Return the [X, Y] coordinate for the center point of the cell that contains the specified text.  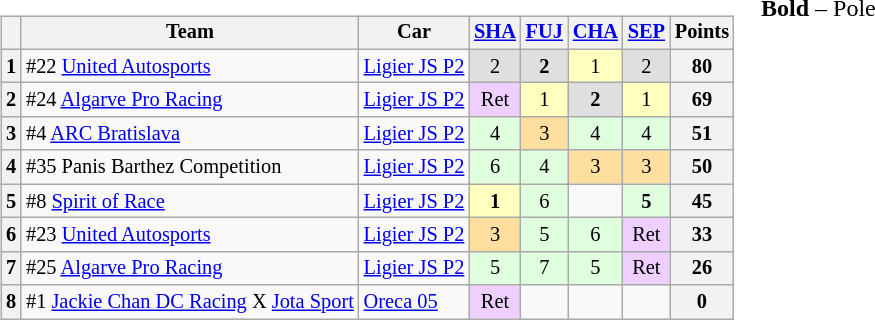
45 [702, 201]
50 [702, 167]
#23 United Autosports [190, 235]
#24 Algarve Pro Racing [190, 100]
0 [702, 302]
Team [190, 33]
Points [702, 33]
26 [702, 268]
#4 ARC Bratislava [190, 134]
#1 Jackie Chan DC Racing X Jota Sport [190, 302]
8 [11, 302]
FUJ [544, 33]
SHA [495, 33]
Oreca 05 [414, 302]
69 [702, 100]
#8 Spirit of Race [190, 201]
80 [702, 66]
#22 United Autosports [190, 66]
CHA [596, 33]
33 [702, 235]
#35 Panis Barthez Competition [190, 167]
51 [702, 134]
SEP [646, 33]
#25 Algarve Pro Racing [190, 268]
Car [414, 33]
